Return the (x, y) coordinate for the center point of the cell that contains the specified text.  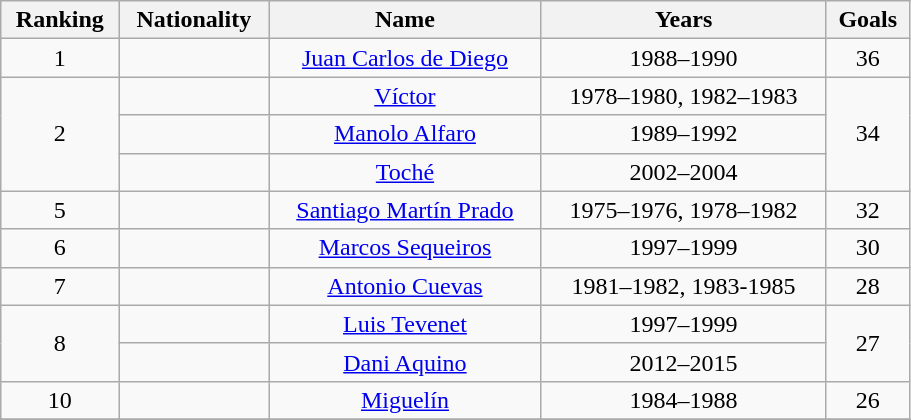
Nationality (194, 20)
30 (868, 248)
Antonio Cuevas (405, 286)
1975–1976, 1978–1982 (684, 210)
1978–1980, 1982–1983 (684, 96)
8 (60, 343)
Goals (868, 20)
32 (868, 210)
10 (60, 400)
Luis Tevenet (405, 324)
36 (868, 58)
Ranking (60, 20)
27 (868, 343)
5 (60, 210)
Miguelín (405, 400)
Manolo Alfaro (405, 134)
Dani Aquino (405, 362)
1989–1992 (684, 134)
7 (60, 286)
2002–2004 (684, 172)
Toché (405, 172)
1981–1982, 1983-1985 (684, 286)
2012–2015 (684, 362)
2 (60, 134)
Víctor (405, 96)
Name (405, 20)
Marcos Sequeiros (405, 248)
6 (60, 248)
1988–1990 (684, 58)
1 (60, 58)
26 (868, 400)
28 (868, 286)
Years (684, 20)
34 (868, 134)
Juan Carlos de Diego (405, 58)
Santiago Martín Prado (405, 210)
1984–1988 (684, 400)
